Extract the (X, Y) coordinate from the center of the cell holding the provided text.  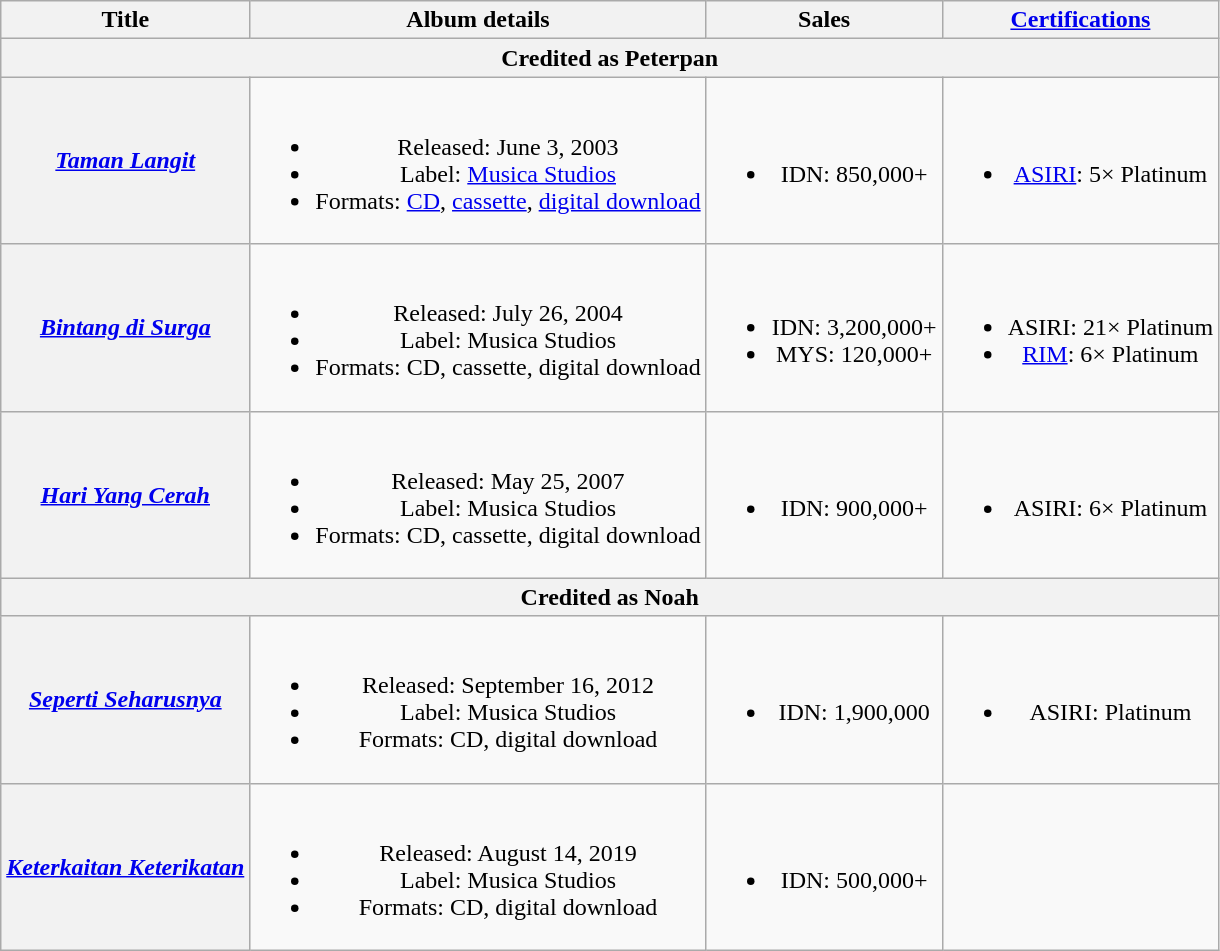
Taman Langit (126, 160)
Certifications (1080, 20)
Released: May 25, 2007Label: Musica StudiosFormats: CD, cassette, digital download (478, 494)
Bintang di Surga (126, 328)
Credited as Peterpan (610, 58)
IDN: 500,000+ (824, 866)
Album details (478, 20)
Hari Yang Cerah (126, 494)
Sales (824, 20)
ASIRI: 21× PlatinumRIM: 6× Platinum (1080, 328)
IDN: 850,000+ (824, 160)
Released: August 14, 2019Label: Musica StudiosFormats: CD, digital download (478, 866)
Released: June 3, 2003Label: Musica StudiosFormats: CD, cassette, digital download (478, 160)
Title (126, 20)
Released: July 26, 2004Label: Musica StudiosFormats: CD, cassette, digital download (478, 328)
Released: September 16, 2012Label: Musica StudiosFormats: CD, digital download (478, 700)
IDN: 900,000+ (824, 494)
Seperti Seharusnya (126, 700)
ASIRI: 6× Platinum (1080, 494)
IDN: 3,200,000+MYS: 120,000+ (824, 328)
Keterkaitan Keterikatan (126, 866)
ASIRI: 5× Platinum (1080, 160)
Credited as Noah (610, 597)
IDN: 1,900,000 (824, 700)
ASIRI: Platinum (1080, 700)
